Extract the (X, Y) coordinate from the center of the cell holding the provided text.  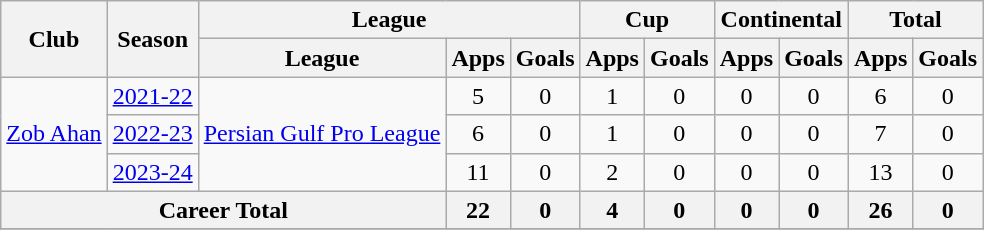
5 (478, 96)
Continental (781, 20)
2022-23 (152, 134)
Season (152, 39)
Career Total (224, 210)
2023-24 (152, 172)
22 (478, 210)
Persian Gulf Pro League (322, 134)
26 (880, 210)
Cup (647, 20)
7 (880, 134)
2021-22 (152, 96)
Total (915, 20)
Club (54, 39)
Zob Ahan (54, 134)
13 (880, 172)
4 (612, 210)
2 (612, 172)
11 (478, 172)
